From the cell containing the given text, extract its center point as (x, y) coordinate. 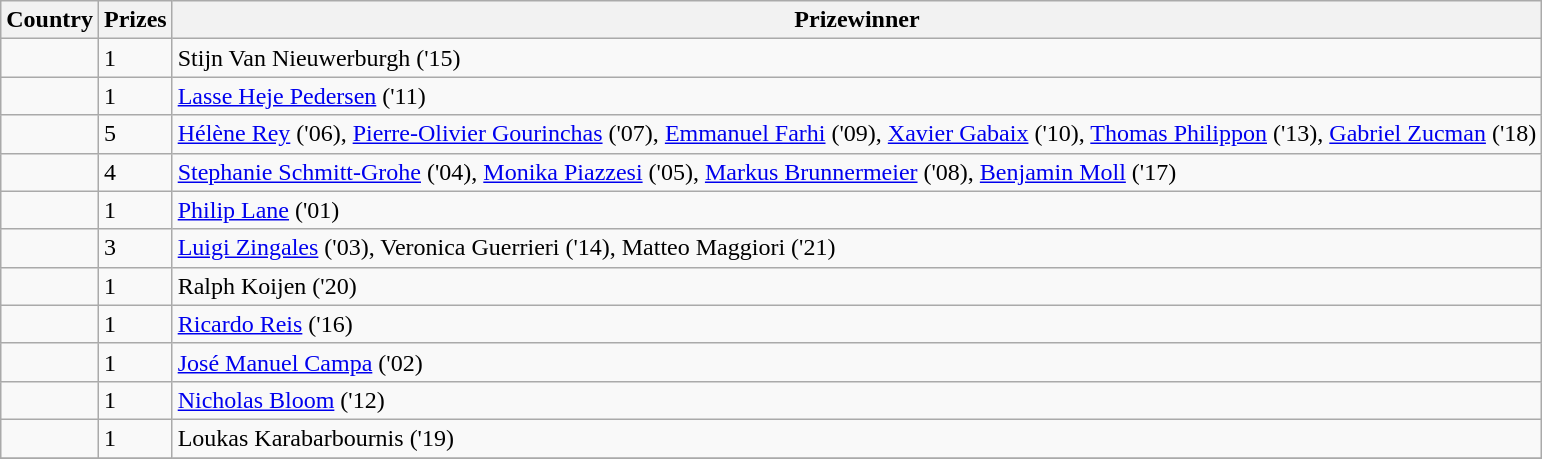
Ralph Koijen ('20) (857, 286)
Stijn Van Nieuwerburgh ('15) (857, 58)
4 (135, 172)
5 (135, 134)
Ricardo Reis ('16) (857, 324)
Lasse Heje Pedersen ('11) (857, 96)
José Manuel Campa ('02) (857, 362)
Luigi Zingales ('03), Veronica Guerrieri ('14), Matteo Maggiori ('21) (857, 248)
Prizewinner (857, 20)
Nicholas Bloom ('12) (857, 400)
Stephanie Schmitt-Grohe ('04), Monika Piazzesi ('05), Markus Brunnermeier ('08), Benjamin Moll ('17) (857, 172)
3 (135, 248)
Loukas Karabarbournis ('19) (857, 438)
Country (50, 20)
Philip Lane ('01) (857, 210)
Hélène Rey ('06), Pierre-Olivier Gourinchas ('07), Emmanuel Farhi ('09), Xavier Gabaix ('10), Thomas Philippon ('13), Gabriel Zucman ('18) (857, 134)
Prizes (135, 20)
